Scan for the cell matching the given text and deliver its (x, y) coordinate at center. 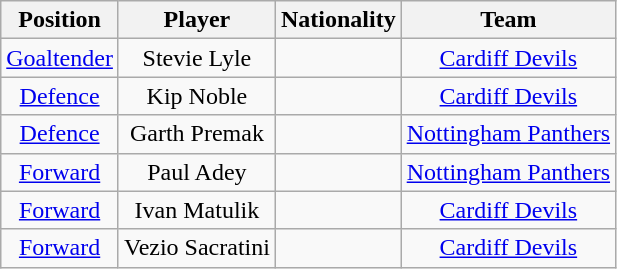
Player (196, 20)
Ivan Matulik (196, 210)
Paul Adey (196, 172)
Garth Premak (196, 134)
Stevie Lyle (196, 58)
Position (60, 20)
Kip Noble (196, 96)
Vezio Sacratini (196, 248)
Nationality (338, 20)
Team (508, 20)
Goaltender (60, 58)
